Search for the cell housing the specified text and yield its [X, Y] center coordinate. 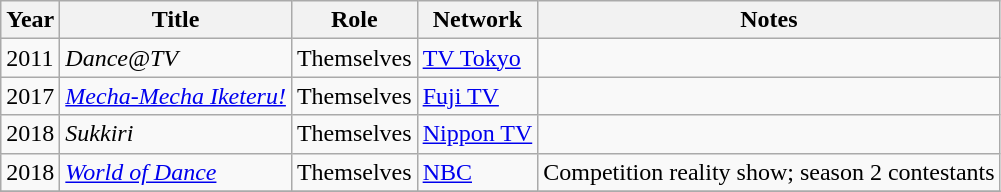
Fuji TV [478, 96]
Year [30, 20]
Notes [769, 20]
Dance@TV [176, 58]
Mecha-Mecha Iketeru! [176, 96]
2017 [30, 96]
Network [478, 20]
World of Dance [176, 172]
Nippon TV [478, 134]
Competition reality show; season 2 contestants [769, 172]
Sukkiri [176, 134]
2011 [30, 58]
TV Tokyo [478, 58]
NBC [478, 172]
Title [176, 20]
Role [354, 20]
